Capture the cell that displays the provided text and extract its (X, Y) central coordinate. 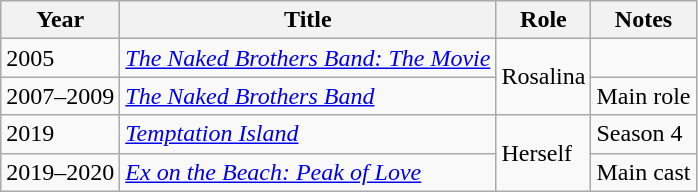
Ex on the Beach: Peak of Love (308, 172)
Notes (644, 20)
2019–2020 (60, 172)
The Naked Brothers Band: The Movie (308, 58)
2005 (60, 58)
Main cast (644, 172)
Role (544, 20)
2019 (60, 134)
Main role (644, 96)
Rosalina (544, 77)
Season 4 (644, 134)
Year (60, 20)
2007–2009 (60, 96)
Herself (544, 153)
Temptation Island (308, 134)
Title (308, 20)
The Naked Brothers Band (308, 96)
